Identify which cell holds the provided text, then report its (X, Y) central coordinate. 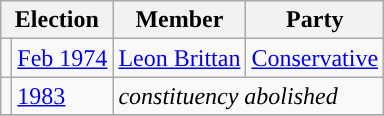
Member (180, 20)
Leon Brittan (180, 58)
Feb 1974 (62, 58)
Conservative (315, 58)
Election (57, 20)
1983 (62, 96)
Party (315, 20)
constituency abolished (248, 96)
